Output the [x, y] coordinate of the center of the cell containing the given text.  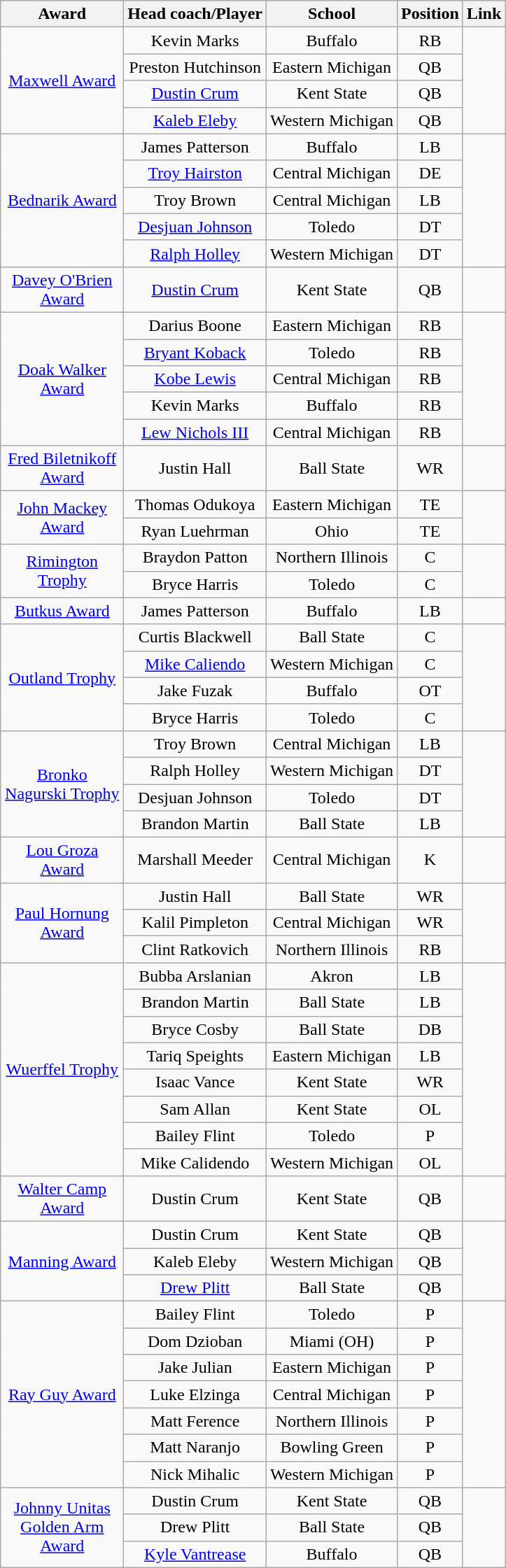
Link [484, 14]
Ryan Luehrman [195, 531]
Award [62, 14]
Butkus Award [62, 611]
Ray Guy Award [62, 1394]
Davey O'Brien Award [62, 290]
Manning Award [62, 1261]
Rimington Trophy [62, 571]
Bubba Arslanian [195, 976]
Braydon Patton [195, 558]
Mike Caliendo [195, 664]
Outland Trophy [62, 677]
Isaac Vance [195, 1082]
Ohio [332, 531]
Fred Biletnikoff Award [62, 469]
Curtis Blackwell [195, 637]
Maxwell Award [62, 80]
Dom Dzioban [195, 1341]
K [430, 861]
Jake Fuzak [195, 691]
Head coach/Player [195, 14]
Jake Julian [195, 1368]
Akron [332, 976]
Clint Ratkovich [195, 949]
Troy Hairston [195, 174]
Lou Groza Award [62, 861]
Sam Allan [195, 1109]
Luke Elzinga [195, 1394]
Bronko Nagurski Trophy [62, 784]
Preston Hutchinson [195, 67]
John Mackey Award [62, 518]
Lew Nichols III [195, 432]
School [332, 14]
DB [430, 1029]
Thomas Odukoya [195, 504]
Mike Calidendo [195, 1162]
DE [430, 174]
Paul Hornung Award [62, 923]
Matt Naranjo [195, 1448]
Darius Boone [195, 325]
Bowling Green [332, 1448]
Kobe Lewis [195, 379]
Kalil Pimpleton [195, 923]
Nick Mihalic [195, 1474]
Doak Walker Award [62, 379]
Bryce Cosby [195, 1029]
Marshall Meeder [195, 861]
Miami (OH) [332, 1341]
Position [430, 14]
Matt Ference [195, 1421]
OT [430, 691]
Bednarik Award [62, 200]
Johnny Unitas Golden Arm Award [62, 1527]
Walter Camp Award [62, 1198]
Kyle Vantrease [195, 1554]
Tariq Speights [195, 1056]
Bryant Koback [195, 352]
Wuerffel Trophy [62, 1069]
